Output the [X, Y] coordinate of the center of the cell containing the given text.  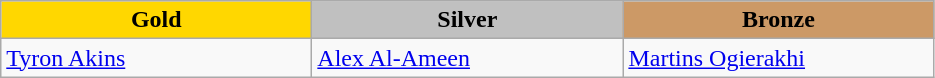
Martins Ogierakhi [778, 58]
Gold [156, 20]
Bronze [778, 20]
Tyron Akins [156, 58]
Silver [468, 20]
Alex Al-Ameen [468, 58]
